Identify which cell holds the provided text, then report its [x, y] central coordinate. 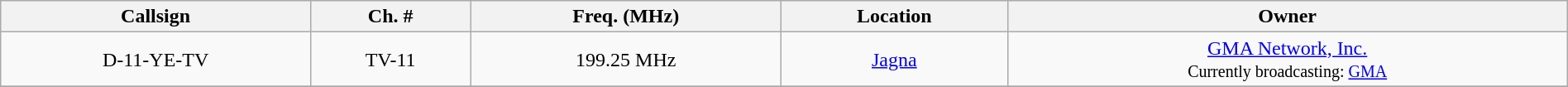
Freq. (MHz) [626, 17]
Ch. # [390, 17]
Jagna [895, 60]
Location [895, 17]
TV-11 [390, 60]
Callsign [155, 17]
GMA Network, Inc.Currently broadcasting: GMA [1287, 60]
Owner [1287, 17]
199.25 MHz [626, 60]
D-11-YE-TV [155, 60]
